Scan for the cell matching the given text and deliver its [x, y] coordinate at center. 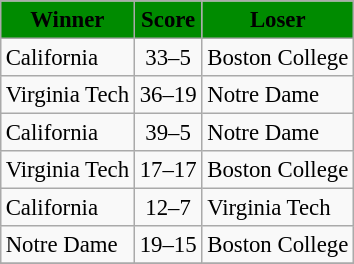
33–5 [168, 57]
Winner [67, 20]
Score [168, 20]
12–7 [168, 208]
19–15 [168, 245]
36–19 [168, 95]
39–5 [168, 133]
17–17 [168, 170]
Loser [278, 20]
